Search for the cell housing the specified text and yield its (X, Y) center coordinate. 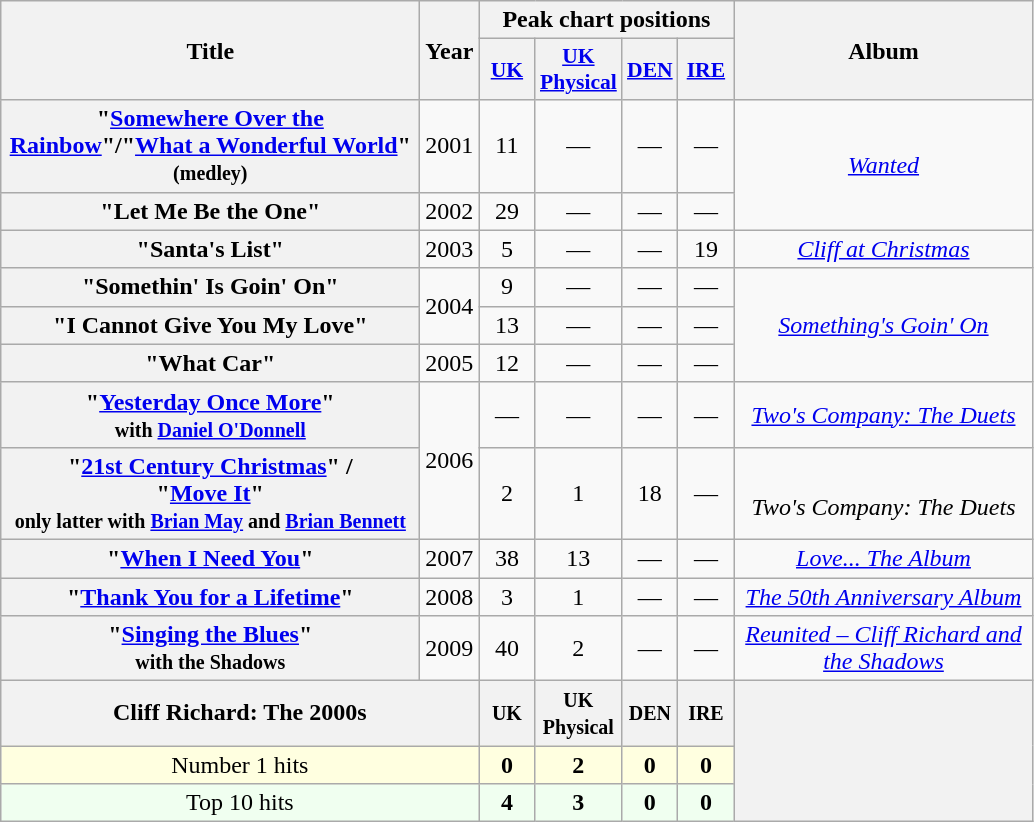
9 (507, 287)
Cliff at Christmas (884, 249)
18 (650, 493)
"Singing the Blues"with the Shadows (210, 648)
2008 (450, 597)
2005 (450, 363)
"Thank You for a Lifetime" (210, 597)
Top 10 hits (240, 803)
Number 1 hits (240, 765)
"I Cannot Give You My Love" (210, 325)
Peak chart positions (606, 20)
Year (450, 50)
"Santa's List" (210, 249)
40 (507, 648)
Love... The Album (884, 558)
38 (507, 558)
"When I Need You" (210, 558)
Title (210, 50)
2004 (450, 306)
Wanted (884, 165)
2006 (450, 460)
2007 (450, 558)
"Somewhere Over the Rainbow"/"What a Wonderful World" (medley) (210, 146)
2003 (450, 249)
Album (884, 50)
Cliff Richard: The 2000s (240, 714)
"Somethin' Is Goin' On" (210, 287)
The 50th Anniversary Album (884, 597)
5 (507, 249)
12 (507, 363)
11 (507, 146)
2002 (450, 211)
Reunited – Cliff Richard and the Shadows (884, 648)
"21st Century Christmas" /"Move It"only latter with Brian May and Brian Bennett (210, 493)
Something's Goin' On (884, 325)
"Yesterday Once More"with Daniel O'Donnell (210, 414)
29 (507, 211)
2001 (450, 146)
19 (706, 249)
2009 (450, 648)
"Let Me Be the One" (210, 211)
"What Car" (210, 363)
4 (507, 803)
